Determine the (X, Y) coordinate at the center of the cell enclosing the given text.  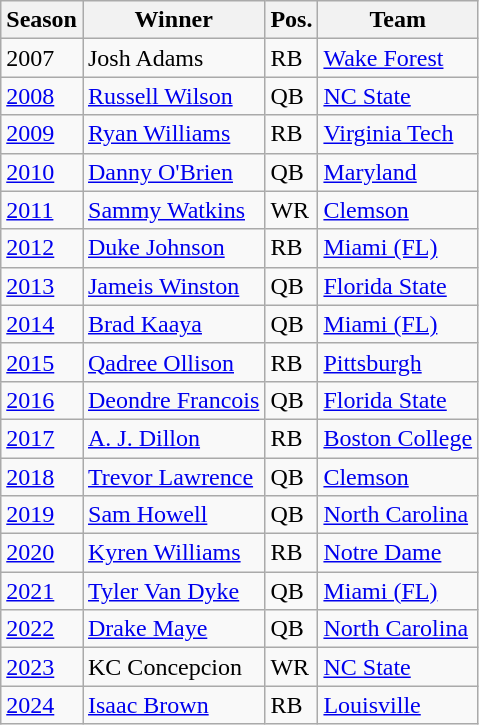
2008 (42, 96)
Russell Wilson (173, 96)
2018 (42, 477)
Isaac Brown (173, 705)
Josh Adams (173, 58)
2017 (42, 438)
2022 (42, 629)
Notre Dame (398, 553)
2014 (42, 324)
2021 (42, 591)
2007 (42, 58)
Winner (173, 20)
Pittsburgh (398, 362)
Maryland (398, 172)
KC Concepcion (173, 667)
Boston College (398, 438)
Pos. (292, 20)
2012 (42, 248)
2009 (42, 134)
Trevor Lawrence (173, 477)
Drake Maye (173, 629)
2024 (42, 705)
2011 (42, 210)
Kyren Williams (173, 553)
Virginia Tech (398, 134)
Danny O'Brien (173, 172)
2016 (42, 400)
2015 (42, 362)
Sammy Watkins (173, 210)
Brad Kaaya (173, 324)
2019 (42, 515)
Deondre Francois (173, 400)
Sam Howell (173, 515)
Qadree Ollison (173, 362)
Ryan Williams (173, 134)
2013 (42, 286)
A. J. Dillon (173, 438)
Duke Johnson (173, 248)
2023 (42, 667)
Wake Forest (398, 58)
Jameis Winston (173, 286)
2010 (42, 172)
Louisville (398, 705)
Team (398, 20)
2020 (42, 553)
Tyler Van Dyke (173, 591)
Season (42, 20)
